Return (x, y) of the center of cell containing provided text 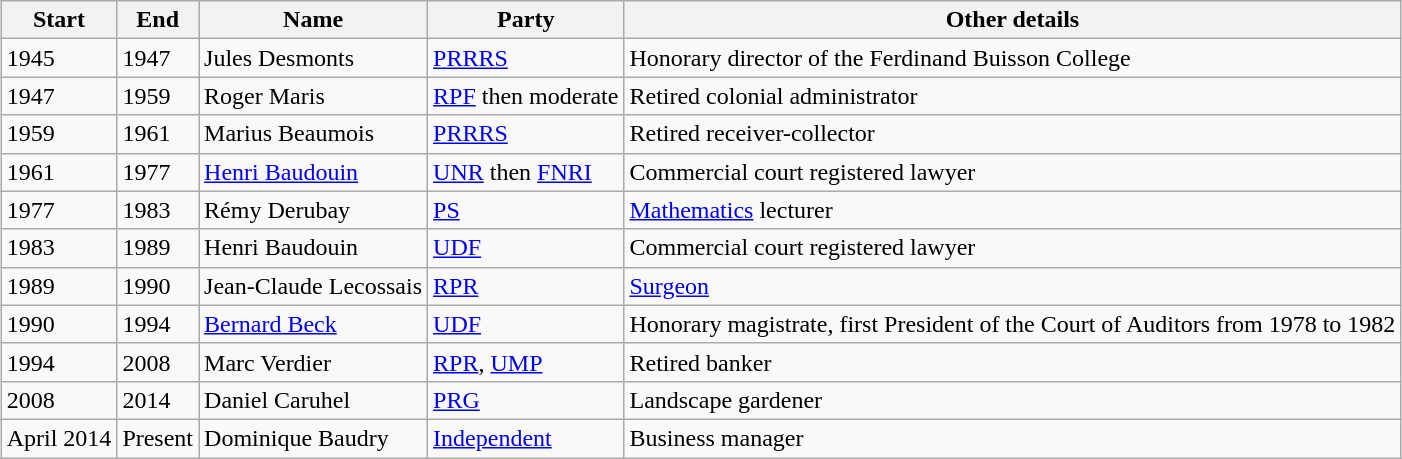
Landscape gardener (1012, 400)
Rémy Derubay (314, 210)
Start (59, 20)
1945 (59, 58)
Jean-Claude Lecossais (314, 286)
RPR (526, 286)
RPR, UMP (526, 362)
Mathematics lecturer (1012, 210)
Honorary director of the Ferdinand Buisson College (1012, 58)
Name (314, 20)
Party (526, 20)
Retired colonial administrator (1012, 96)
Roger Maris (314, 96)
Daniel Caruhel (314, 400)
PS (526, 210)
Honorary magistrate, first President of the Court of Auditors from 1978 to 1982 (1012, 324)
UNR then FNRI (526, 172)
Marius Beaumois (314, 134)
Dominique Baudry (314, 438)
Retired receiver-collector (1012, 134)
April 2014 (59, 438)
PRG (526, 400)
Jules Desmonts (314, 58)
End (158, 20)
Bernard Beck (314, 324)
Other details (1012, 20)
Business manager (1012, 438)
2014 (158, 400)
Marc Verdier (314, 362)
RPF then moderate (526, 96)
Surgeon (1012, 286)
Retired banker (1012, 362)
Independent (526, 438)
Present (158, 438)
